Capture the cell that displays the provided text and extract its (X, Y) central coordinate. 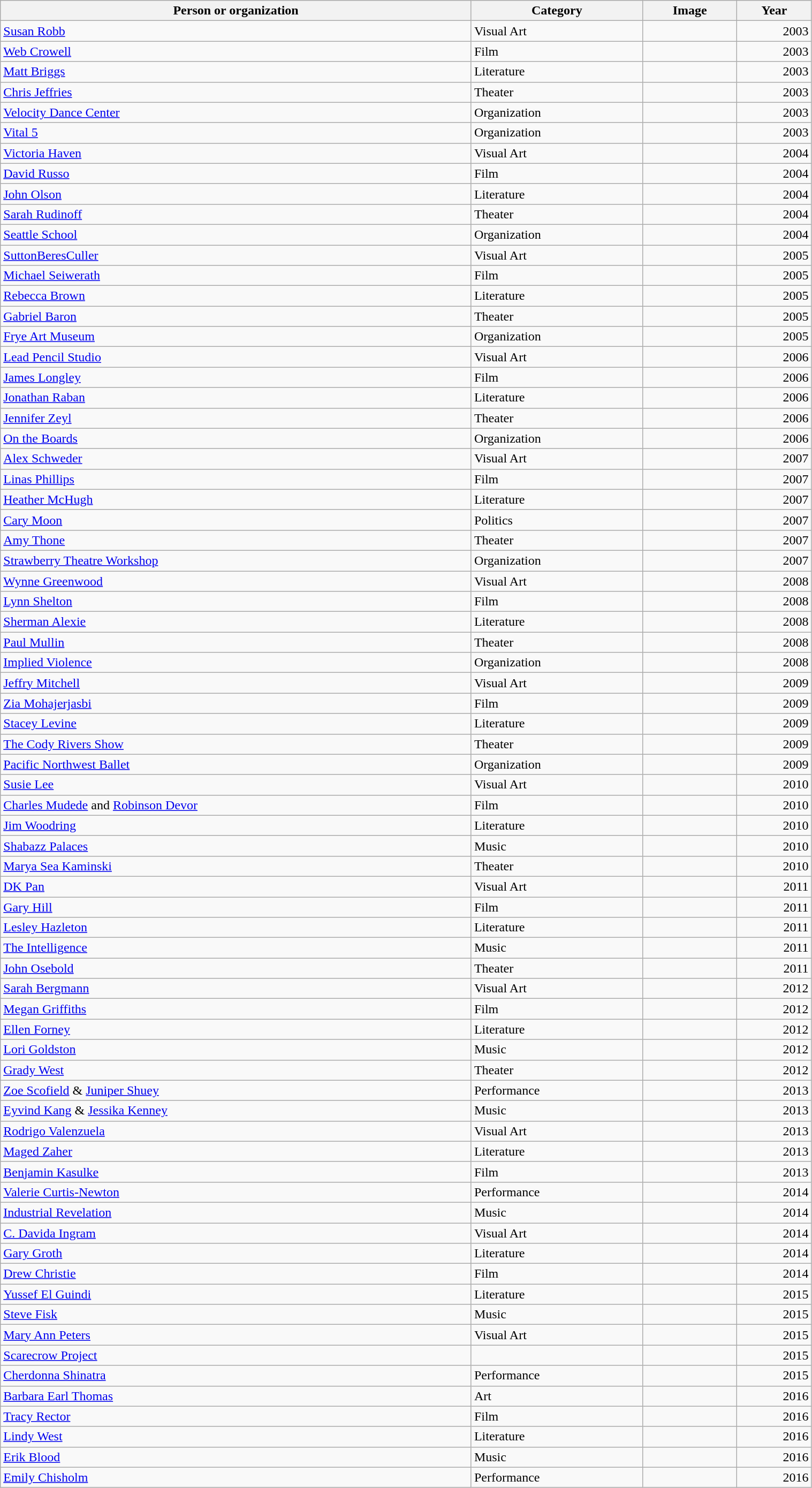
Strawberry Theatre Workshop (236, 560)
Barbara Earl Thomas (236, 1396)
Web Crowell (236, 51)
The Intelligence (236, 948)
Marya Sea Kaminski (236, 866)
Image (689, 11)
Steve Fisk (236, 1315)
Lindy West (236, 1437)
Pacific Northwest Ballet (236, 764)
Velocity Dance Center (236, 112)
Amy Thone (236, 540)
SuttonBeresCuller (236, 255)
Emily Chisholm (236, 1477)
David Russo (236, 173)
Sarah Bergmann (236, 989)
Sherman Alexie (236, 622)
Shabazz Palaces (236, 846)
Jonathan Raban (236, 398)
Yussef El Guindi (236, 1294)
Linas Phillips (236, 479)
Paul Mullin (236, 642)
Erik Blood (236, 1457)
Wynne Greenwood (236, 581)
Lead Pencil Studio (236, 357)
Heather McHugh (236, 499)
Megan Griffiths (236, 1009)
Seattle School (236, 234)
Victoria Haven (236, 153)
Jennifer Zeyl (236, 418)
Charles Mudede and Robinson Devor (236, 805)
Rodrigo Valenzuela (236, 1131)
Cherdonna Shinatra (236, 1376)
Tracy Rector (236, 1416)
Vital 5 (236, 133)
Lesley Hazleton (236, 928)
Rebecca Brown (236, 296)
Benjamin Kasulke (236, 1172)
Sarah Rudinoff (236, 214)
Industrial Revelation (236, 1212)
Michael Seiwerath (236, 276)
Grady West (236, 1070)
Scarecrow Project (236, 1355)
Jim Woodring (236, 825)
Lynn Shelton (236, 602)
Eyvind Kang & Jessika Kenney (236, 1111)
Valerie Curtis-Newton (236, 1192)
Gary Groth (236, 1254)
Gabriel Baron (236, 316)
Chris Jeffries (236, 92)
Politics (557, 520)
Zia Mohajerjasbi (236, 703)
Stacey Levine (236, 724)
Gary Hill (236, 907)
DK Pan (236, 886)
Implied Violence (236, 663)
Drew Christie (236, 1274)
On the Boards (236, 438)
Person or organization (236, 11)
Jeffry Mitchell (236, 683)
Cary Moon (236, 520)
James Longley (236, 377)
C. Davida Ingram (236, 1233)
John Olson (236, 194)
Zoe Scofield & Juniper Shuey (236, 1090)
Lori Goldston (236, 1050)
Year (774, 11)
Art (557, 1396)
Category (557, 11)
John Osebold (236, 968)
Matt Briggs (236, 72)
The Cody Rivers Show (236, 744)
Ellen Forney (236, 1029)
Frye Art Museum (236, 337)
Mary Ann Peters (236, 1335)
Susie Lee (236, 785)
Susan Robb (236, 31)
Maged Zaher (236, 1151)
Alex Schweder (236, 459)
